For the text-containing cell, return its midpoint in (x, y) coordinate format. 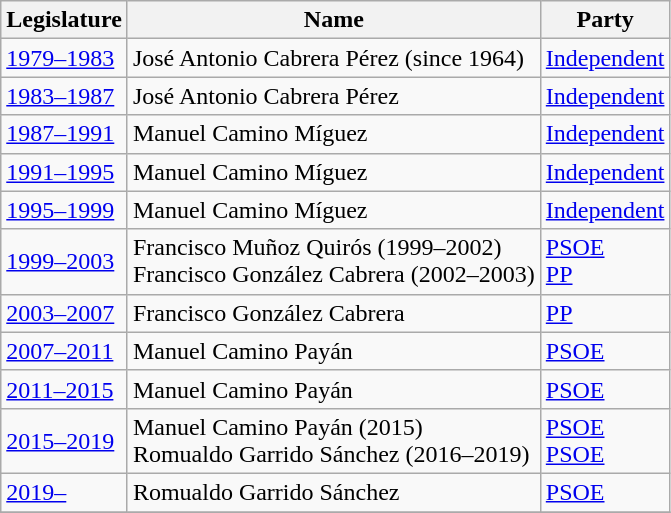
1987–1991 (64, 134)
Name (334, 20)
Manuel Camino Payán (2015)Romualdo Garrido Sánchez (2016–2019) (334, 440)
PSOE PSOE (605, 440)
2003–2007 (64, 313)
Francisco González Cabrera (334, 313)
Legislature (64, 20)
Party (605, 20)
2015–2019 (64, 440)
Romualdo Garrido Sánchez (334, 492)
José Antonio Cabrera Pérez (since 1964) (334, 58)
1979–1983 (64, 58)
José Antonio Cabrera Pérez (334, 96)
1991–1995 (64, 172)
1999–2003 (64, 262)
Francisco Muñoz Quirós (1999–2002)Francisco González Cabrera (2002–2003) (334, 262)
2019– (64, 492)
1995–1999 (64, 210)
2007–2011 (64, 351)
PSOE PP (605, 262)
1983–1987 (64, 96)
PP (605, 313)
2011–2015 (64, 389)
